Search for the cell housing the specified text and yield its (x, y) center coordinate. 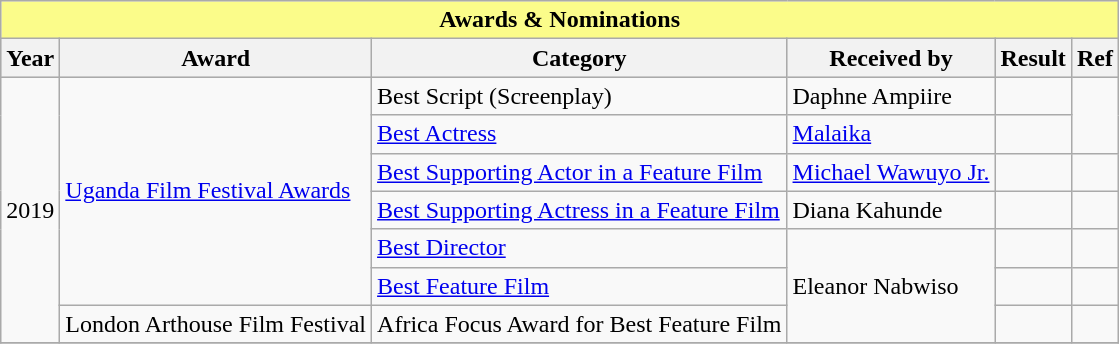
Best Feature Film (580, 286)
Best Script (Screenplay) (580, 96)
Africa Focus Award for Best Feature Film (580, 324)
Best Actress (580, 134)
Michael Wawuyo Jr. (891, 172)
London Arthouse Film Festival (216, 324)
Best Supporting Actress in a Feature Film (580, 210)
Uganda Film Festival Awards (216, 191)
Malaika (891, 134)
Best Supporting Actor in a Feature Film (580, 172)
Awards & Nominations (560, 20)
Year (30, 58)
Result (1033, 58)
Award (216, 58)
Diana Kahunde (891, 210)
Received by (891, 58)
Ref (1094, 58)
Eleanor Nabwiso (891, 286)
Category (580, 58)
Daphne Ampiire (891, 96)
Best Director (580, 248)
2019 (30, 210)
